Locate the cell with the specified text and output its [X, Y] center coordinate. 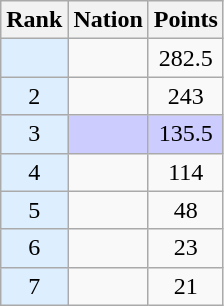
23 [186, 248]
135.5 [186, 134]
282.5 [186, 58]
Points [186, 20]
243 [186, 96]
Rank [34, 20]
3 [34, 134]
114 [186, 172]
Nation [108, 20]
5 [34, 210]
2 [34, 96]
4 [34, 172]
48 [186, 210]
6 [34, 248]
21 [186, 286]
7 [34, 286]
